Extract the (X, Y) coordinate from the center of the cell holding the provided text.  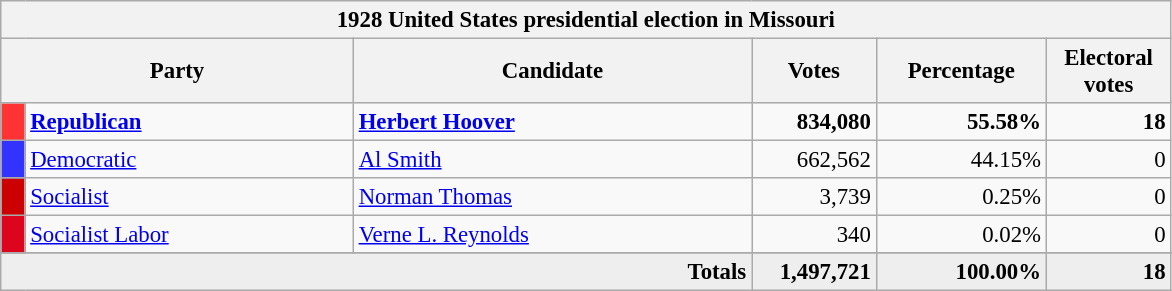
Republican (189, 122)
55.58% (961, 122)
Candidate (552, 72)
Party (178, 72)
Norman Thomas (552, 197)
Percentage (961, 72)
Votes (814, 72)
0.25% (961, 197)
Democratic (189, 160)
Al Smith (552, 160)
340 (814, 235)
44.15% (961, 160)
3,739 (814, 197)
Electoral votes (1108, 72)
Herbert Hoover (552, 122)
18 (1108, 122)
Socialist (189, 197)
662,562 (814, 160)
1928 United States presidential election in Missouri (586, 20)
834,080 (814, 122)
Verne L. Reynolds (552, 235)
Socialist Labor (189, 235)
0.02% (961, 235)
